Search for the cell housing the specified text and yield its (X, Y) center coordinate. 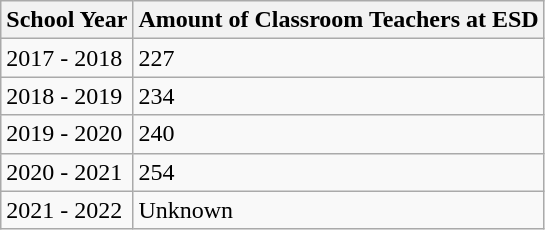
234 (338, 96)
Amount of Classroom Teachers at ESD (338, 20)
2018 - 2019 (67, 96)
Unknown (338, 210)
2021 - 2022 (67, 210)
240 (338, 134)
2017 - 2018 (67, 58)
School Year (67, 20)
227 (338, 58)
2020 - 2021 (67, 172)
254 (338, 172)
2019 - 2020 (67, 134)
